Scan for the cell matching the given text and deliver its (X, Y) coordinate at center. 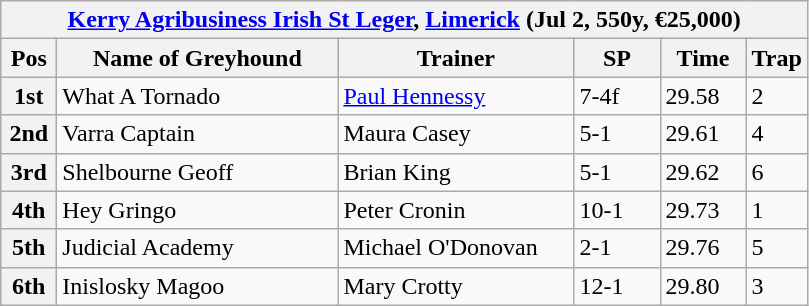
1st (29, 96)
7-4f (617, 96)
29.73 (703, 210)
6 (776, 172)
Trainer (456, 58)
2 (776, 96)
2nd (29, 134)
Hey Gringo (198, 210)
29.76 (703, 248)
12-1 (617, 286)
10-1 (617, 210)
Peter Cronin (456, 210)
4 (776, 134)
Judicial Academy (198, 248)
Maura Casey (456, 134)
Shelbourne Geoff (198, 172)
Paul Hennessy (456, 96)
Trap (776, 58)
Time (703, 58)
29.61 (703, 134)
Brian King (456, 172)
SP (617, 58)
Kerry Agribusiness Irish St Leger, Limerick (Jul 2, 550y, €25,000) (404, 20)
Varra Captain (198, 134)
6th (29, 286)
3rd (29, 172)
1 (776, 210)
Pos (29, 58)
Inislosky Magoo (198, 286)
5th (29, 248)
Mary Crotty (456, 286)
2-1 (617, 248)
29.62 (703, 172)
Michael O'Donovan (456, 248)
What A Tornado (198, 96)
29.58 (703, 96)
3 (776, 286)
29.80 (703, 286)
4th (29, 210)
5 (776, 248)
Name of Greyhound (198, 58)
